Search for the cell housing the specified text and yield its [X, Y] center coordinate. 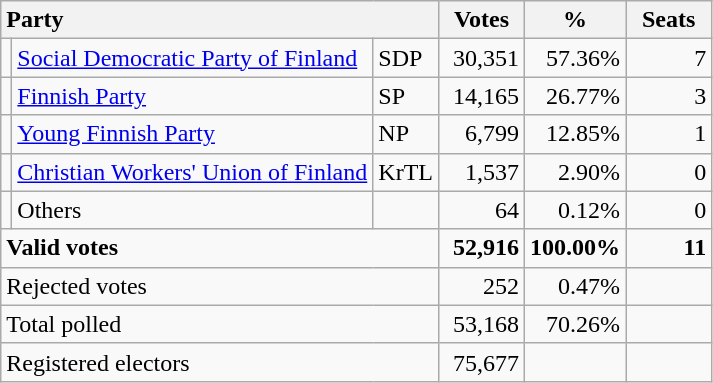
% [576, 20]
Others [192, 210]
52,916 [482, 248]
1 [669, 134]
64 [482, 210]
53,168 [482, 324]
30,351 [482, 58]
12.85% [576, 134]
NP [406, 134]
252 [482, 286]
6,799 [482, 134]
3 [669, 96]
75,677 [482, 362]
0.47% [576, 286]
Finnish Party [192, 96]
70.26% [576, 324]
Seats [669, 20]
14,165 [482, 96]
11 [669, 248]
Party [220, 20]
Registered electors [220, 362]
Votes [482, 20]
SDP [406, 58]
57.36% [576, 58]
26.77% [576, 96]
0.12% [576, 210]
7 [669, 58]
Total polled [220, 324]
Social Democratic Party of Finland [192, 58]
100.00% [576, 248]
KrTL [406, 172]
Valid votes [220, 248]
2.90% [576, 172]
Christian Workers' Union of Finland [192, 172]
Rejected votes [220, 286]
Young Finnish Party [192, 134]
SP [406, 96]
1,537 [482, 172]
